Scan for the cell matching the given text and deliver its (x, y) coordinate at center. 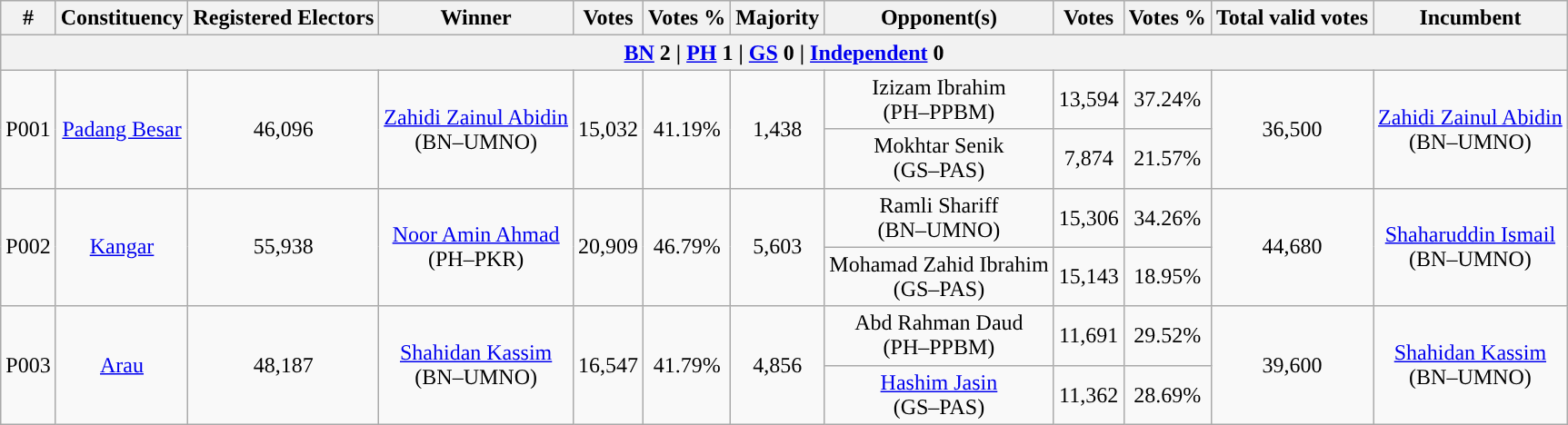
29.52% (1167, 336)
15,143 (1089, 276)
BN 2 | PH 1 | GS 0 | Independent 0 (784, 53)
13,594 (1089, 100)
21.57% (1167, 158)
Opponent(s) (939, 18)
Hashim Jasin(GS–PAS) (939, 394)
15,306 (1089, 218)
48,187 (284, 365)
1,438 (778, 129)
P002 (28, 247)
Shaharuddin Ismail(BN–UMNO) (1471, 247)
11,362 (1089, 394)
36,500 (1292, 129)
P003 (28, 365)
28.69% (1167, 394)
Constituency (122, 18)
15,032 (607, 129)
P001 (28, 129)
18.95% (1167, 276)
Abd Rahman Daud(PH–PPBM) (939, 336)
Winner (476, 18)
5,603 (778, 247)
Mohamad Zahid Ibrahim(GS–PAS) (939, 276)
46.79% (687, 247)
Total valid votes (1292, 18)
Incumbent (1471, 18)
Izizam Ibrahim(PH–PPBM) (939, 100)
Arau (122, 365)
Ramli Shariff(BN–UMNO) (939, 218)
46,096 (284, 129)
Noor Amin Ahmad(PH–PKR) (476, 247)
# (28, 18)
55,938 (284, 247)
41.19% (687, 129)
Kangar (122, 247)
41.79% (687, 365)
Majority (778, 18)
Registered Electors (284, 18)
4,856 (778, 365)
Padang Besar (122, 129)
39,600 (1292, 365)
37.24% (1167, 100)
34.26% (1167, 218)
16,547 (607, 365)
44,680 (1292, 247)
11,691 (1089, 336)
Mokhtar Senik(GS–PAS) (939, 158)
20,909 (607, 247)
7,874 (1089, 158)
